Detect which cell encompasses the target text, then output its [X, Y] center coordinate. 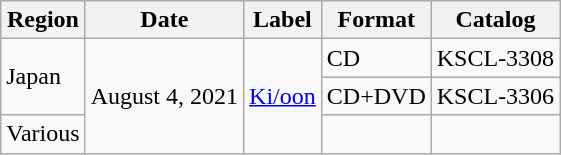
KSCL-3306 [495, 96]
Ki/oon [283, 96]
Various [43, 134]
CD+DVD [376, 96]
August 4, 2021 [164, 96]
KSCL-3308 [495, 58]
Catalog [495, 20]
Region [43, 20]
Date [164, 20]
Japan [43, 77]
Label [283, 20]
Format [376, 20]
CD [376, 58]
